Identify which cell holds the provided text, then report its (X, Y) central coordinate. 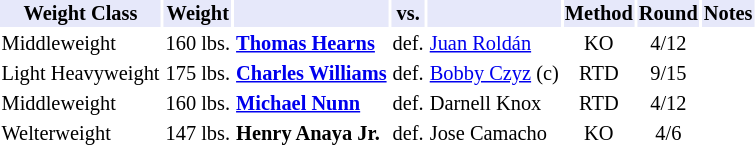
Round (668, 14)
Light Heavyweight (80, 74)
Weight Class (80, 14)
9/15 (668, 74)
Notes (728, 14)
Method (598, 14)
Michael Nunn (312, 104)
Charles Williams (312, 74)
Bobby Czyz (c) (494, 74)
175 lbs. (198, 74)
vs. (408, 14)
Thomas Hearns (312, 44)
Darnell Knox (494, 104)
KO (598, 44)
Weight (198, 14)
Juan Roldán (494, 44)
